Search for the cell housing the specified text and yield its [X, Y] center coordinate. 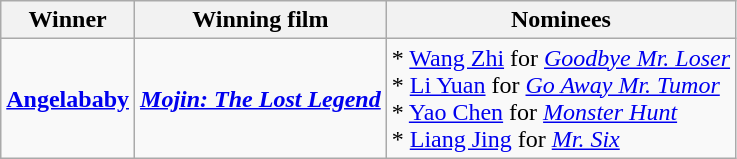
Angelababy [68, 98]
Winner [68, 20]
* Wang Zhi for Goodbye Mr. Loser * Li Yuan for Go Away Mr. Tumor * Yao Chen for Monster Hunt * Liang Jing for Mr. Six [560, 98]
Mojin: The Lost Legend [261, 98]
Winning film [261, 20]
Nominees [560, 20]
